Find where the given text appears and provide that cell's center as (x, y) coordinate. 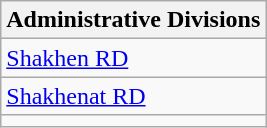
Administrative Divisions (134, 20)
Shakhen RD (134, 58)
Shakhenat RD (134, 96)
